Return the [x, y] coordinate for the center point of the cell that contains the specified text.  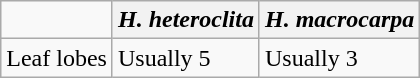
Usually 3 [339, 58]
Usually 5 [186, 58]
H. macrocarpa [339, 20]
H. heteroclita [186, 20]
Leaf lobes [57, 58]
